Locate the cell with the specified text and output its [x, y] center coordinate. 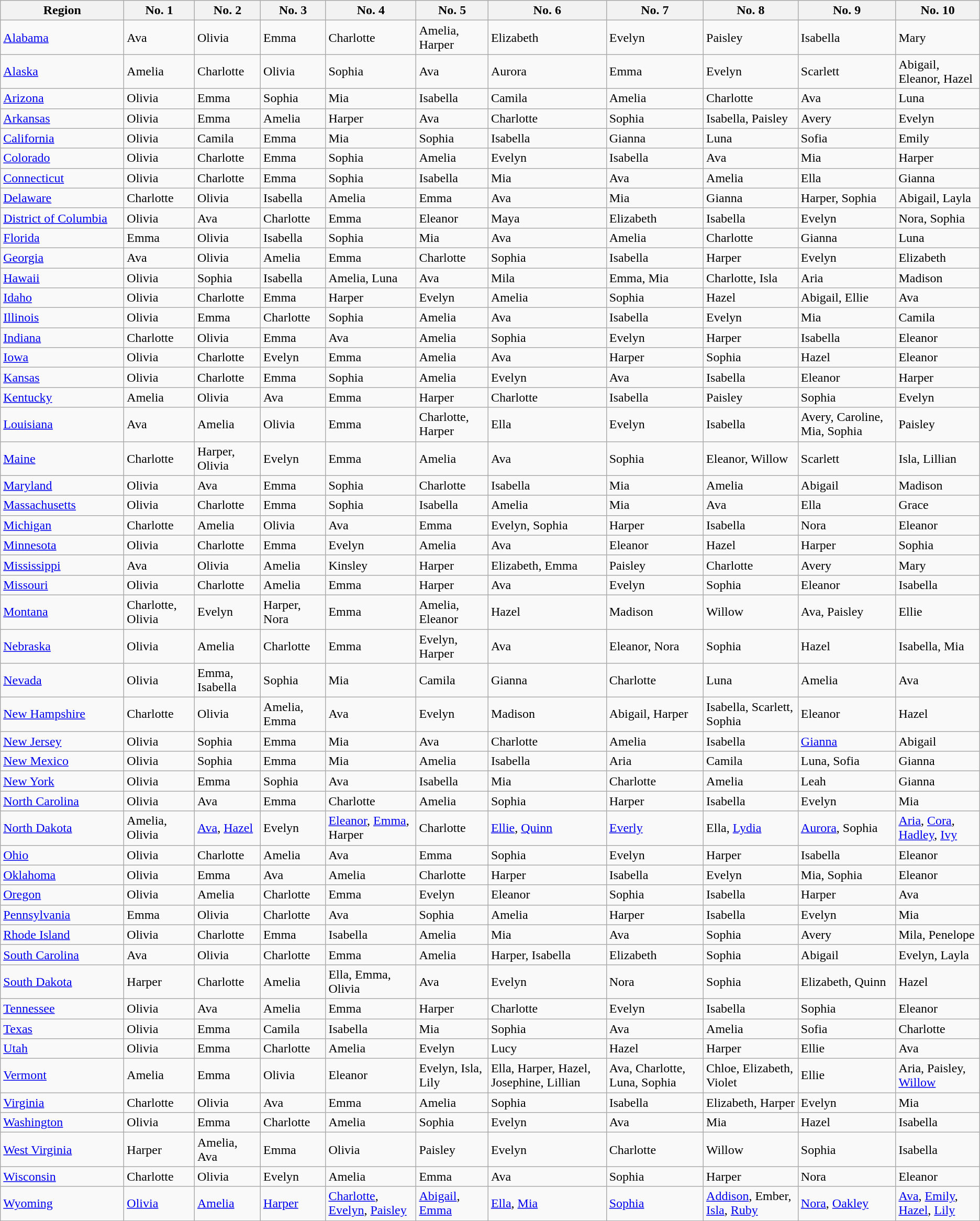
Nora, Sophia [938, 218]
Evelyn, Sophia [547, 525]
Abigail, Harper [654, 714]
Harper, Nora [293, 612]
Aurora, Sophia [847, 828]
Tennessee [62, 1008]
Harper, Sophia [847, 198]
Region [62, 10]
South Carolina [62, 954]
Ellie, Quinn [547, 828]
New York [62, 781]
Nevada [62, 681]
Colorado [62, 158]
Ava, Charlotte, Luna, Sophia [654, 1075]
North Dakota [62, 828]
No. 1 [159, 10]
Iowa [62, 358]
Ella, Emma, Olivia [371, 981]
Evelyn, Isla, Lily [452, 1075]
Mila, Penelope [938, 935]
Evelyn, Layla [938, 954]
Ava, Paisley [847, 612]
No. 8 [751, 10]
Oregon [62, 895]
No. 2 [227, 10]
Connecticut [62, 178]
Harper, Olivia [227, 459]
Wyoming [62, 1203]
Kinsley [371, 565]
Evelyn, Harper [452, 646]
Isabella, Scarlett, Sophia [751, 714]
Michigan [62, 525]
Massachusetts [62, 505]
Eleanor, Nora [654, 646]
Luna, Sofia [847, 761]
Rhode Island [62, 935]
Grace [938, 505]
Alabama [62, 38]
Florida [62, 238]
Abigail, Ellie [847, 298]
Virginia [62, 1103]
Maryland [62, 485]
Addison, Ember, Isla, Ruby [751, 1203]
Missouri [62, 585]
Avery, Caroline, Mia, Sophia [847, 424]
Louisiana [62, 424]
No. 7 [654, 10]
Kentucky [62, 397]
Mila [547, 278]
No. 10 [938, 10]
Elizabeth, Harper [751, 1103]
Arkansas [62, 118]
Abigail, Eleanor, Hazel [938, 71]
New Mexico [62, 761]
Emily [938, 138]
Elizabeth, Emma [547, 565]
Amelia, Olivia [159, 828]
Arizona [62, 98]
Delaware [62, 198]
Nora, Oakley [847, 1203]
Eleanor, Emma, Harper [371, 828]
Vermont [62, 1075]
Washington [62, 1123]
Idaho [62, 298]
Amelia, Harper [452, 38]
Indiana [62, 338]
Lucy [547, 1049]
Aria, Paisley, Willow [938, 1075]
Maine [62, 459]
Abigail, Emma [452, 1203]
Harper, Isabella [547, 954]
Amelia, Eleanor [452, 612]
Charlotte, Isla [751, 278]
Georgia [62, 258]
California [62, 138]
No. 4 [371, 10]
Amelia, Luna [371, 278]
Ava, Hazel [227, 828]
Ella, Harper, Hazel, Josephine, Lillian [547, 1075]
Ella, Mia [547, 1203]
Aurora [547, 71]
Alaska [62, 71]
Charlotte, Harper [452, 424]
Maya [547, 218]
Aria, Cora, Hadley, Ivy [938, 828]
Mississippi [62, 565]
Hawaii [62, 278]
Amelia, Ava [227, 1150]
New Jersey [62, 741]
Abigail, Layla [938, 198]
Ava, Emily, Hazel, Lily [938, 1203]
Montana [62, 612]
Eleanor, Willow [751, 459]
Utah [62, 1049]
North Carolina [62, 801]
Oklahoma [62, 875]
West Virginia [62, 1150]
South Dakota [62, 981]
Elizabeth, Quinn [847, 981]
Nebraska [62, 646]
Charlotte, Olivia [159, 612]
Isabella, Paisley [751, 118]
No. 9 [847, 10]
Pennsylvania [62, 915]
Leah [847, 781]
Emma, Isabella [227, 681]
No. 3 [293, 10]
Isabella, Mia [938, 646]
Amelia, Emma [293, 714]
Mia, Sophia [847, 875]
Chloe, Elizabeth, Violet [751, 1075]
No. 5 [452, 10]
No. 6 [547, 10]
Isla, Lillian [938, 459]
Ohio [62, 855]
Texas [62, 1029]
Charlotte, Evelyn, Paisley [371, 1203]
Emma, Mia [654, 278]
Ella, Lydia [751, 828]
Illinois [62, 318]
New Hampshire [62, 714]
District of Columbia [62, 218]
Wisconsin [62, 1176]
Kansas [62, 378]
Everly [654, 828]
Minnesota [62, 545]
